Search for the cell housing the specified text and yield its [x, y] center coordinate. 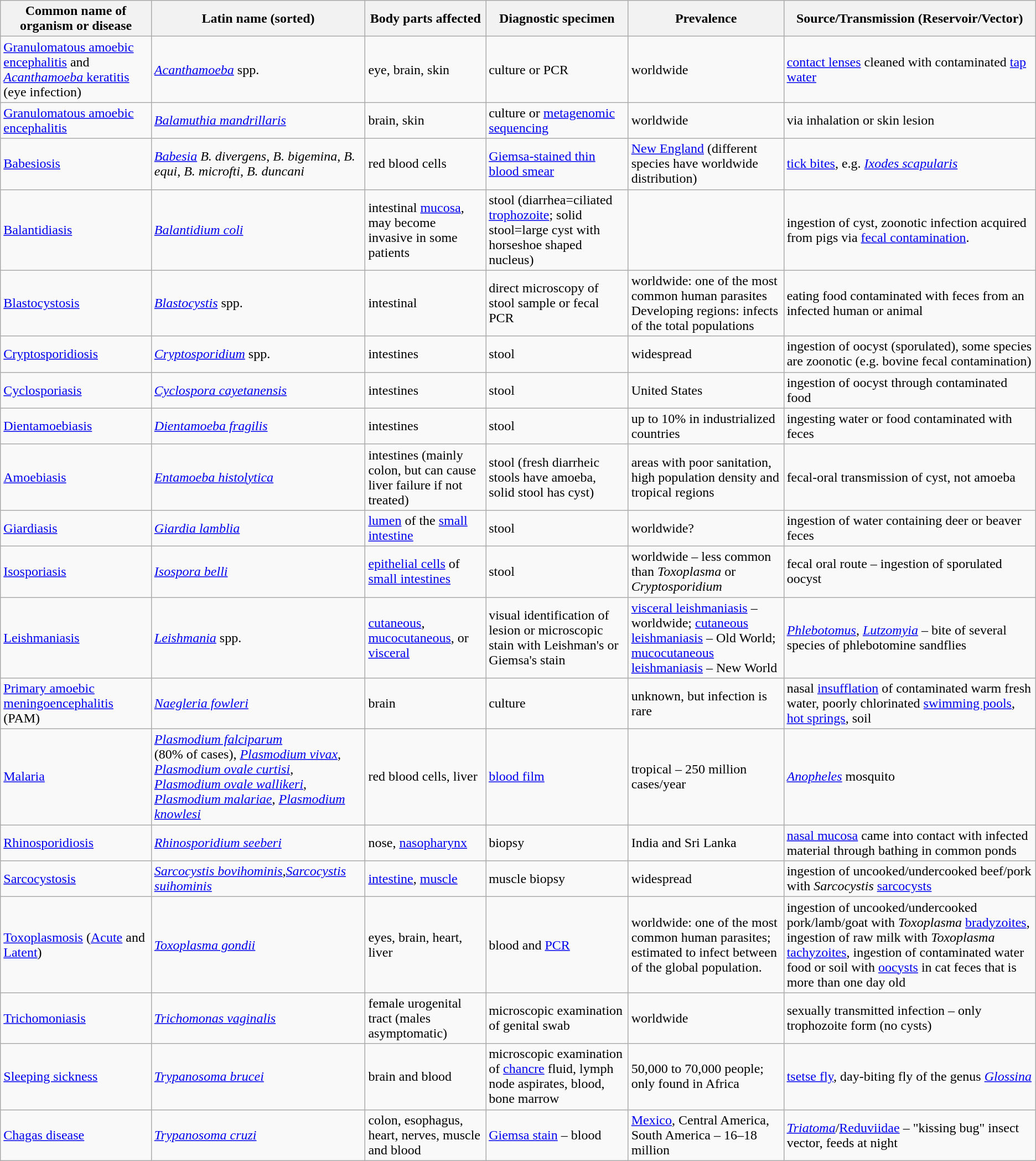
colon, esophagus, heart, nerves, muscle and blood [426, 1135]
Granulomatous amoebic encephalitis [76, 121]
eye, brain, skin [426, 70]
Isospora belli [258, 571]
Giemsa-stained thin blood smear [557, 164]
Acanthamoeba spp. [258, 70]
worldwide: one of the most common human parasitesDeveloping regions: infects of the total populations [706, 303]
Latin name (sorted) [258, 19]
Trypanosoma brucei [258, 1076]
Leishmania spp. [258, 637]
Blastocystis spp. [258, 303]
Rhinosporidium seeberi [258, 843]
fecal oral route – ingestion of sporulated oocyst [910, 571]
worldwide? [706, 528]
Cyclosporiasis [76, 390]
Babesia B. divergens, B. bigemina, B. equi, B. microfti, B. duncani [258, 164]
Cyclospora cayetanensis [258, 390]
nasal insufflation of contaminated warm fresh water, poorly chlorinated swimming pools, hot springs, soil [910, 704]
intestinal [426, 303]
ingestion of uncooked/undercooked beef/pork with Sarcocystis sarcocysts [910, 879]
Chagas disease [76, 1135]
Amoebiasis [76, 477]
contact lenses cleaned with contaminated tap water [910, 70]
New England (different species have worldwide distribution) [706, 164]
Dientamoeba fragilis [258, 426]
ingestion of water containing deer or beaver feces [910, 528]
Body parts affected [426, 19]
Sleeping sickness [76, 1076]
United States [706, 390]
visceral leishmaniasis – worldwide; cutaneous leishmaniasis – Old World; mucocutaneous leishmaniasis – New World [706, 637]
Toxoplasmosis (Acute and Latent) [76, 945]
stool (diarrhea=ciliated trophozoite; solid stool=large cyst with horseshoe shaped nucleus) [557, 230]
areas with poor sanitation, high population density and tropical regions [706, 477]
direct microscopy of stool sample or fecal PCR [557, 303]
blood and PCR [557, 945]
Sarcocystosis [76, 879]
nasal mucosa came into contact with infected material through bathing in common ponds [910, 843]
Phlebotomus, Lutzomyia – bite of several species of phlebotomine sandflies [910, 637]
blood film [557, 777]
intestines (mainly colon, but can cause liver failure if not treated) [426, 477]
visual identification of lesion or microscopic stain with Leishman's or Giemsa's stain [557, 637]
Trichomoniasis [76, 1018]
via inhalation or skin lesion [910, 121]
ingestion of cyst, zoonotic infection acquired from pigs via fecal contamination. [910, 230]
stool (fresh diarrheic stools have amoeba, solid stool has cyst) [557, 477]
sexually transmitted infection – only trophozoite form (no cysts) [910, 1018]
tick bites, e.g. Ixodes scapularis [910, 164]
brain [426, 704]
culture or PCR [557, 70]
India and Sri Lanka [706, 843]
red blood cells [426, 164]
up to 10% in industrialized countries [706, 426]
lumen of the small intestine [426, 528]
tsetse fly, day-biting fly of the genus Glossina [910, 1076]
Cryptosporidiosis [76, 354]
culture [557, 704]
Trypanosoma cruzi [258, 1135]
ingestion of oocyst (sporulated), some species are zoonotic (e.g. bovine fecal contamination) [910, 354]
cutaneous, mucocutaneous, or visceral [426, 637]
worldwide: one of the most common human parasites; estimated to infect between of the global population. [706, 945]
red blood cells, liver [426, 777]
Prevalence [706, 19]
Malaria [76, 777]
intestine, muscle [426, 879]
Diagnostic specimen [557, 19]
muscle biopsy [557, 879]
Naegleria fowleri [258, 704]
Triatoma/Reduviidae – "kissing bug" insect vector, feeds at night [910, 1135]
eyes, brain, heart, liver [426, 945]
Giardiasis [76, 528]
microscopic examination of chancre fluid, lymph node aspirates, blood, bone marrow [557, 1076]
Balantidium coli [258, 230]
Toxoplasma gondii [258, 945]
ingesting water or food contaminated with feces [910, 426]
worldwide – less common than Toxoplasma or Cryptosporidium [706, 571]
Rhinosporidiosis [76, 843]
eating food contaminated with feces from an infected human or animal [910, 303]
Babesiosis [76, 164]
Primary amoebic meningoencephalitis (PAM) [76, 704]
nose, nasopharynx [426, 843]
Giardia lamblia [258, 528]
unknown, but infection is rare [706, 704]
brain, skin [426, 121]
Granulomatous amoebic encephalitis and Acanthamoeba keratitis (eye infection) [76, 70]
biopsy [557, 843]
Balantidiasis [76, 230]
brain and blood [426, 1076]
Blastocystosis [76, 303]
Isosporiasis [76, 571]
tropical – 250 million cases/year [706, 777]
Dientamoebiasis [76, 426]
Cryptosporidium spp. [258, 354]
intestinal mucosa, may become invasive in some patients [426, 230]
50,000 to 70,000 people; only found in Africa [706, 1076]
female urogenital tract (males asymptomatic) [426, 1018]
Source/Transmission (Reservoir/Vector) [910, 19]
culture or metagenomic sequencing [557, 121]
Sarcocystis bovihominis,Sarcocystis suihominis [258, 879]
microscopic examination of genital swab [557, 1018]
ingestion of oocyst through contaminated food [910, 390]
Trichomonas vaginalis [258, 1018]
Leishmaniasis [76, 637]
Mexico, Central America, South America – 16–18 million [706, 1135]
Giemsa stain – blood [557, 1135]
fecal-oral transmission of cyst, not amoeba [910, 477]
Entamoeba histolytica [258, 477]
Common name of organism or disease [76, 19]
epithelial cells of small intestines [426, 571]
Balamuthia mandrillaris [258, 121]
Anopheles mosquito [910, 777]
